Identify which cell holds the provided text, then report its [X, Y] central coordinate. 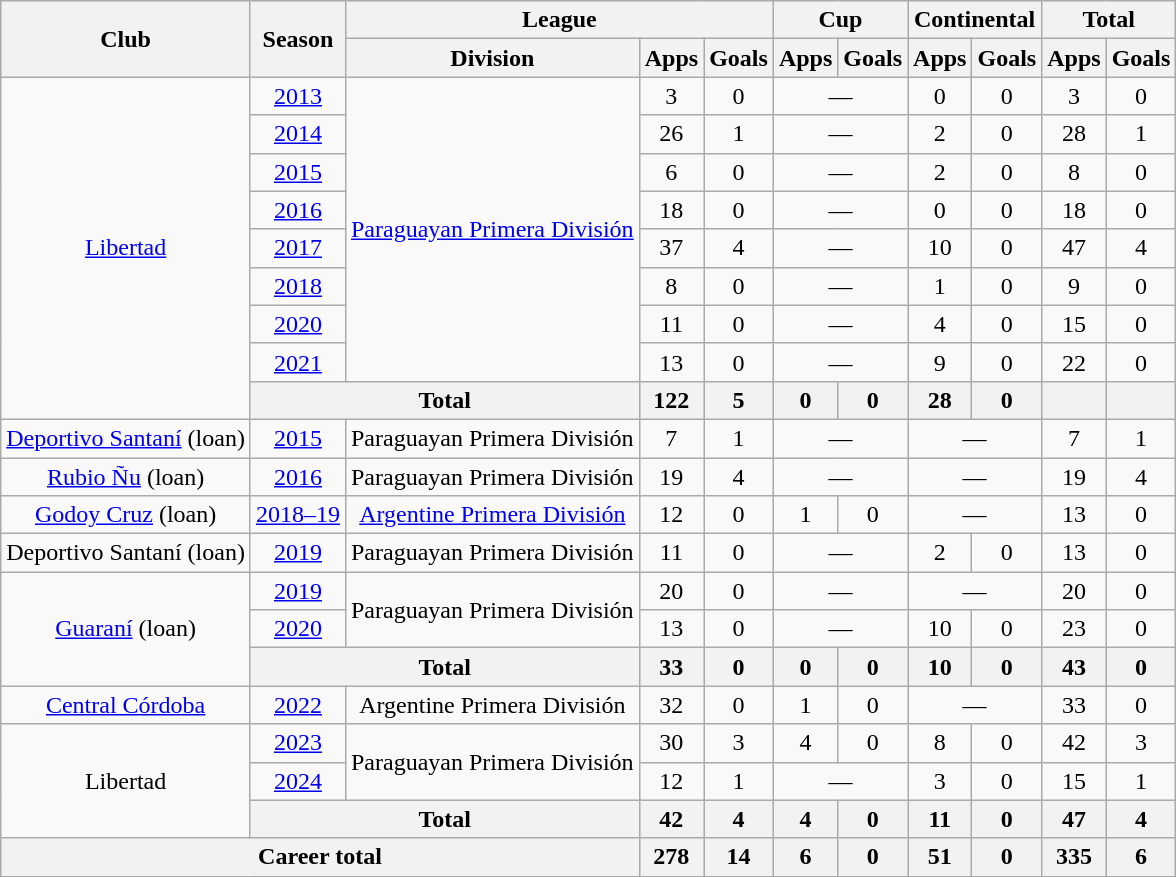
2018 [298, 286]
Season [298, 39]
2014 [298, 134]
2021 [298, 362]
Godoy Cruz (loan) [126, 515]
37 [671, 248]
26 [671, 134]
2022 [298, 705]
Club [126, 39]
22 [1074, 362]
2017 [298, 248]
Central Córdoba [126, 705]
278 [671, 857]
51 [940, 857]
23 [1074, 629]
122 [671, 400]
32 [671, 705]
14 [739, 857]
Continental [975, 20]
2023 [298, 743]
League [559, 20]
2013 [298, 96]
2024 [298, 781]
5 [739, 400]
Division [492, 58]
335 [1074, 857]
30 [671, 743]
Guaraní (loan) [126, 629]
Rubio Ñu (loan) [126, 477]
43 [1074, 667]
Cup [840, 20]
2018–19 [298, 515]
Career total [320, 857]
